Provide the (x, y) coordinate of the cell's center where the given text is located.  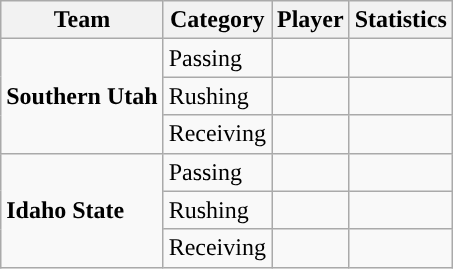
Statistics (400, 20)
Category (217, 20)
Idaho State (82, 210)
Southern Utah (82, 96)
Team (82, 20)
Player (311, 20)
